Locate the cell with the specified text and output its (X, Y) center coordinate. 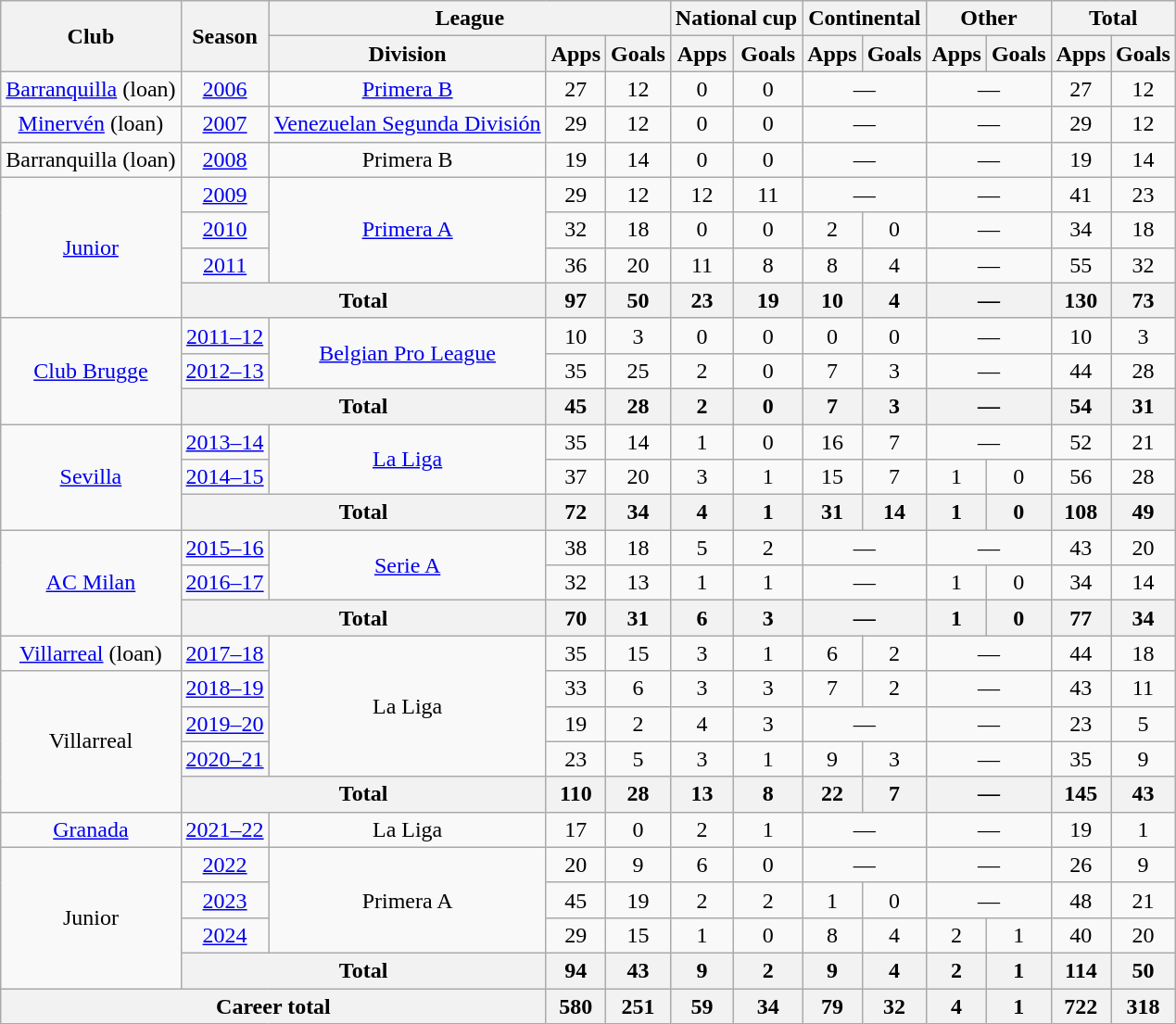
2008 (224, 159)
2023 (224, 900)
2011–12 (224, 335)
22 (832, 794)
2007 (224, 124)
56 (1081, 477)
33 (575, 689)
2015–16 (224, 548)
Granada (91, 829)
2010 (224, 230)
251 (639, 1005)
114 (1081, 970)
Belgian Pro League (408, 353)
Venezuelan Segunda División (408, 124)
2016–17 (224, 583)
318 (1144, 1005)
2024 (224, 935)
2011 (224, 265)
Club (91, 36)
Season (224, 36)
580 (575, 1005)
Continental (865, 19)
2006 (224, 89)
2012–13 (224, 371)
37 (575, 477)
16 (832, 442)
25 (639, 371)
Career total (273, 1005)
48 (1081, 900)
73 (1144, 300)
2017–18 (224, 653)
54 (1081, 406)
2019–20 (224, 724)
70 (575, 618)
79 (832, 1005)
2020–21 (224, 759)
41 (1081, 195)
2014–15 (224, 477)
Villarreal (loan) (91, 653)
Villarreal (91, 741)
Minervén (loan) (91, 124)
2013–14 (224, 442)
2021–22 (224, 829)
722 (1081, 1005)
Serie A (408, 565)
94 (575, 970)
AC Milan (91, 583)
National cup (736, 19)
49 (1144, 512)
2009 (224, 195)
Other (989, 19)
110 (575, 794)
52 (1081, 442)
26 (1081, 865)
108 (1081, 512)
97 (575, 300)
38 (575, 548)
72 (575, 512)
Division (408, 54)
League (469, 19)
145 (1081, 794)
36 (575, 265)
Club Brugge (91, 371)
17 (575, 829)
Sevilla (91, 477)
2022 (224, 865)
55 (1081, 265)
40 (1081, 935)
2018–19 (224, 689)
130 (1081, 300)
59 (702, 1005)
77 (1081, 618)
